Scan for the cell matching the given text and deliver its [X, Y] coordinate at center. 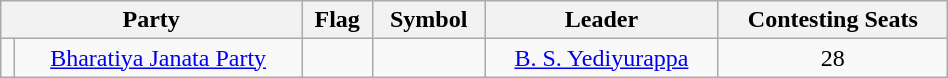
Contesting Seats [832, 20]
28 [832, 58]
Party [152, 20]
Bharatiya Janata Party [158, 58]
B. S. Yediyurappa [602, 58]
Flag [338, 20]
Symbol [429, 20]
Leader [602, 20]
